Provide the [x, y] coordinate of the cell's center where the given text is located.  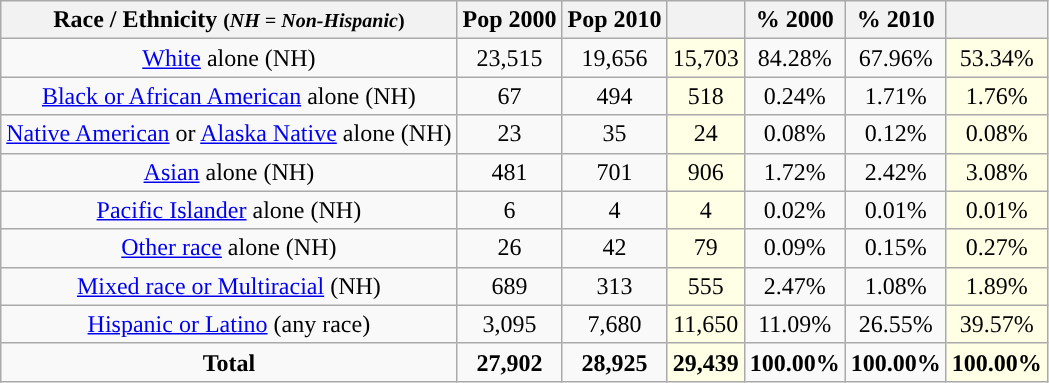
1.71% [896, 96]
906 [706, 172]
26.55% [896, 324]
518 [706, 96]
White alone (NH) [229, 58]
0.02% [794, 210]
313 [614, 286]
26 [510, 248]
67.96% [896, 58]
Pop 2010 [614, 20]
84.28% [794, 58]
29,439 [706, 362]
3.08% [996, 172]
555 [706, 286]
7,680 [614, 324]
19,656 [614, 58]
0.27% [996, 248]
0.12% [896, 134]
689 [510, 286]
11.09% [794, 324]
Mixed race or Multiracial (NH) [229, 286]
Other race alone (NH) [229, 248]
Total [229, 362]
27,902 [510, 362]
35 [614, 134]
Black or African American alone (NH) [229, 96]
Race / Ethnicity (NH = Non-Hispanic) [229, 20]
6 [510, 210]
Native American or Alaska Native alone (NH) [229, 134]
11,650 [706, 324]
481 [510, 172]
67 [510, 96]
23 [510, 134]
79 [706, 248]
1.76% [996, 96]
23,515 [510, 58]
53.34% [996, 58]
Pacific Islander alone (NH) [229, 210]
Asian alone (NH) [229, 172]
24 [706, 134]
1.89% [996, 286]
Pop 2000 [510, 20]
0.15% [896, 248]
494 [614, 96]
% 2010 [896, 20]
701 [614, 172]
28,925 [614, 362]
1.08% [896, 286]
Hispanic or Latino (any race) [229, 324]
0.09% [794, 248]
39.57% [996, 324]
15,703 [706, 58]
1.72% [794, 172]
% 2000 [794, 20]
2.42% [896, 172]
3,095 [510, 324]
0.24% [794, 96]
2.47% [794, 286]
42 [614, 248]
